Pinpoint the cell where the given text exists, returning its [x, y] midpoint coordinate. 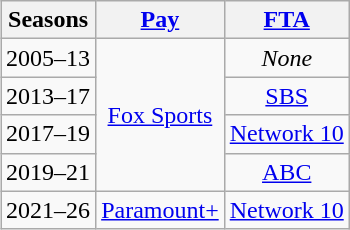
ABC [286, 172]
SBS [286, 96]
2019–21 [48, 172]
FTA [286, 20]
Seasons [48, 20]
2021–26 [48, 210]
Paramount+ [160, 210]
2005–13 [48, 58]
Fox Sports [160, 115]
2017–19 [48, 134]
None [286, 58]
2013–17 [48, 96]
Pay [160, 20]
